Provide the (X, Y) coordinate of the cell's center where the given text is located.  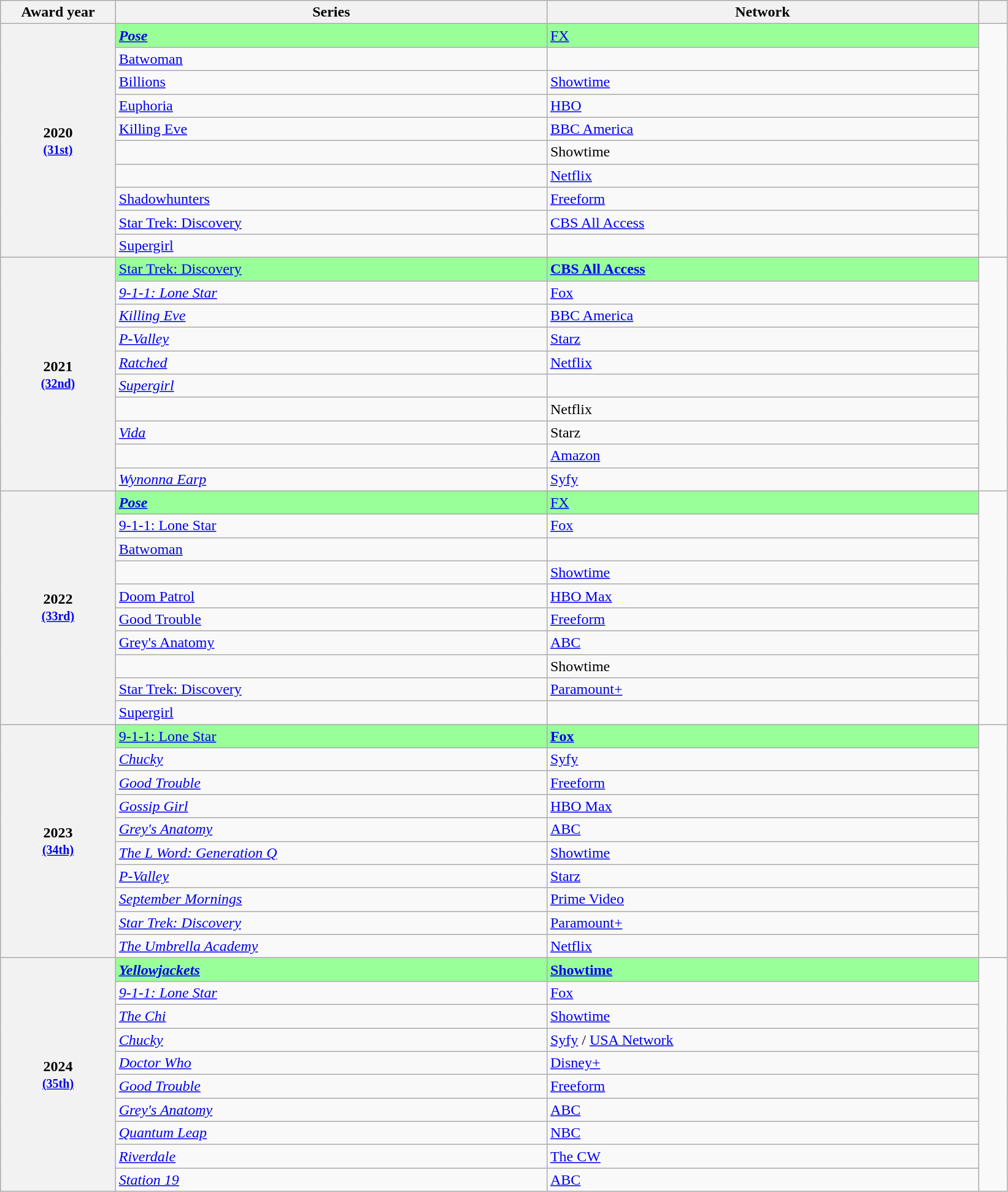
Station 19 (331, 1180)
Wynonna Earp (331, 479)
Riverdale (331, 1156)
2022(33rd) (58, 607)
Network (762, 12)
Euphoria (331, 106)
2023(34th) (58, 842)
Gossip Girl (331, 806)
Series (331, 12)
Doom Patrol (331, 596)
Billions (331, 82)
The L Word: Generation Q (331, 853)
Award year (58, 12)
The Chi (331, 1016)
2021(32nd) (58, 374)
September Mornings (331, 899)
Yellowjackets (331, 969)
Ratched (331, 363)
Vida (331, 433)
Prime Video (762, 899)
Quantum Leap (331, 1133)
2020(31st) (58, 141)
HBO (762, 106)
Shadowhunters (331, 199)
The CW (762, 1156)
Amazon (762, 456)
NBC (762, 1133)
2024(35th) (58, 1075)
The Umbrella Academy (331, 946)
Doctor Who (331, 1063)
Disney+ (762, 1063)
Syfy / USA Network (762, 1040)
